Output the (X, Y) coordinate of the center of the cell containing the given text.  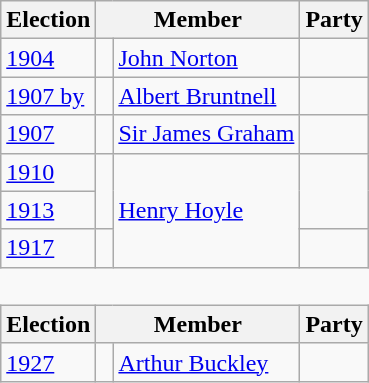
1907 by (48, 96)
Arthur Buckley (206, 362)
1917 (48, 248)
John Norton (206, 58)
1910 (48, 172)
Henry Hoyle (206, 210)
1904 (48, 58)
1927 (48, 362)
Sir James Graham (206, 134)
1913 (48, 210)
1907 (48, 134)
Albert Bruntnell (206, 96)
